Detect which cell encompasses the target text, then output its [X, Y] center coordinate. 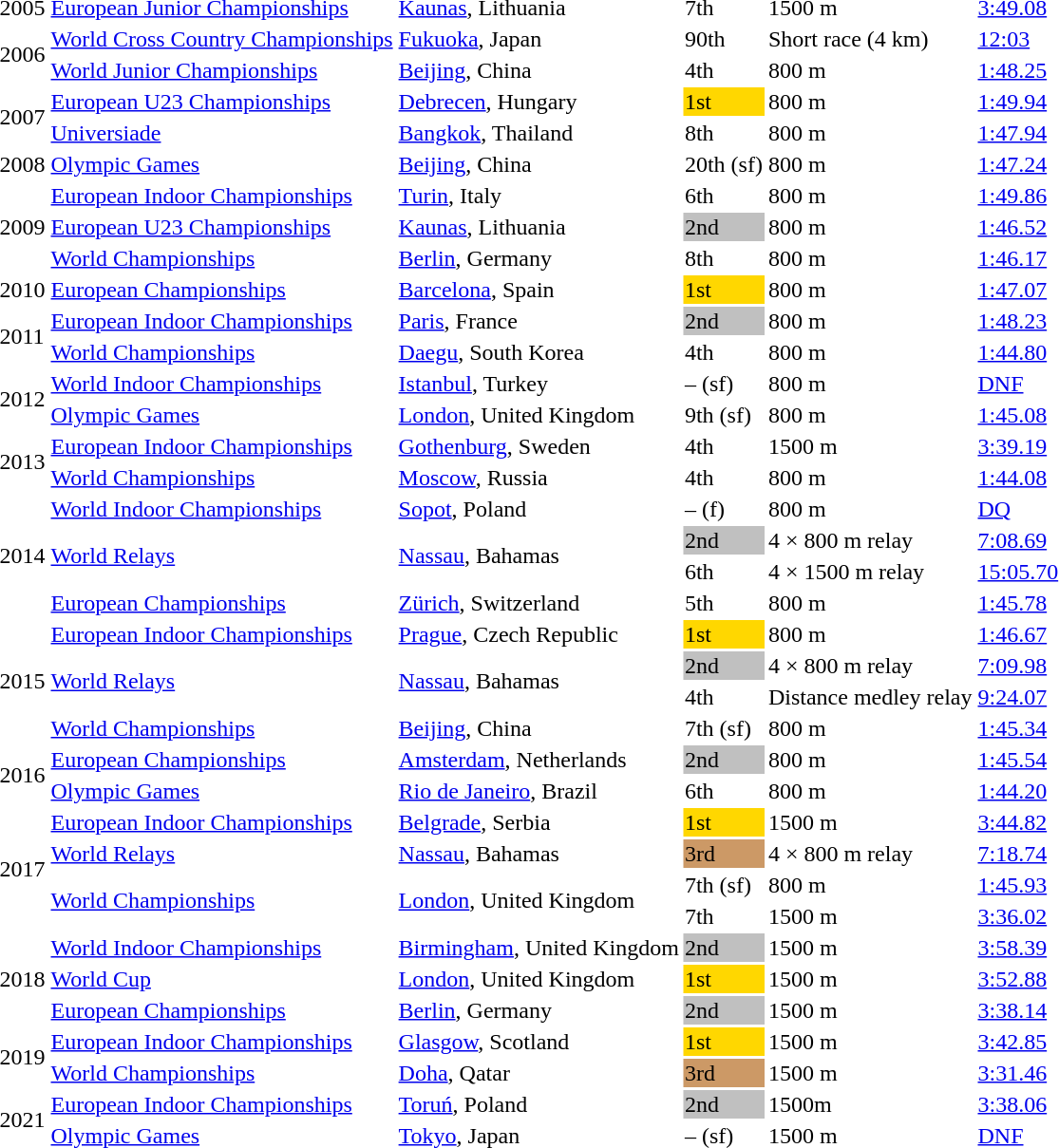
Istanbul, Turkey [539, 384]
– (f) [724, 509]
7th [724, 916]
Zürich, Switzerland [539, 603]
5th [724, 603]
Fukuoka, Japan [539, 39]
Turin, Italy [539, 196]
Bangkok, Thailand [539, 133]
Toruń, Poland [539, 1104]
World Cross Country Championships [222, 39]
Short race (4 km) [870, 39]
9th (sf) [724, 415]
Barcelona, Spain [539, 290]
Daegu, South Korea [539, 352]
Debrecen, Hungary [539, 102]
Paris, France [539, 321]
Distance medley relay [870, 697]
Sopot, Poland [539, 509]
Doha, Qatar [539, 1073]
90th [724, 39]
Moscow, Russia [539, 478]
Prague, Czech Republic [539, 634]
1500m [870, 1104]
Gothenburg, Sweden [539, 446]
Universiade [222, 133]
World Junior Championships [222, 70]
Amsterdam, Netherlands [539, 760]
Kaunas, Lithuania [539, 227]
Glasgow, Scotland [539, 1042]
World Cup [222, 979]
– (sf) [724, 384]
20th (sf) [724, 164]
Birmingham, United Kingdom [539, 948]
4 × 1500 m relay [870, 572]
Rio de Janeiro, Brazil [539, 791]
Belgrade, Serbia [539, 822]
